For the text-containing cell, return its midpoint in [X, Y] coordinate format. 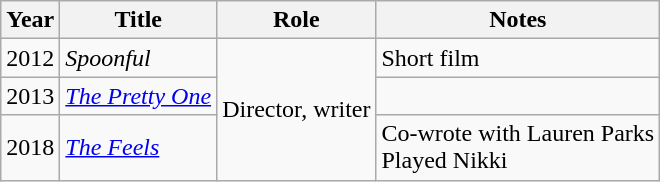
Notes [518, 20]
Title [138, 20]
The Feels [138, 148]
Short film [518, 58]
Spoonful [138, 58]
2012 [30, 58]
Co-wrote with Lauren ParksPlayed Nikki [518, 148]
Year [30, 20]
2013 [30, 96]
2018 [30, 148]
Role [296, 20]
The Pretty One [138, 96]
Director, writer [296, 110]
